Locate the cell with the specified text and output its [x, y] center coordinate. 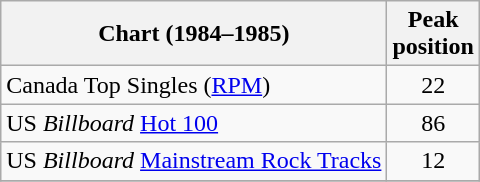
Canada Top Singles (RPM) [194, 85]
Peakposition [433, 34]
22 [433, 85]
US Billboard Hot 100 [194, 123]
86 [433, 123]
US Billboard Mainstream Rock Tracks [194, 161]
Chart (1984–1985) [194, 34]
12 [433, 161]
